Pinpoint the cell where the given text exists, returning its (X, Y) midpoint coordinate. 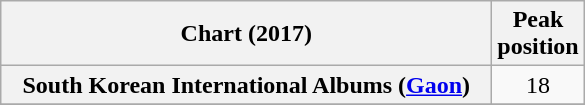
Peakposition (538, 34)
South Korean International Albums (Gaon) (246, 85)
Chart (2017) (246, 34)
18 (538, 85)
